Locate the cell with the specified text and output its (x, y) center coordinate. 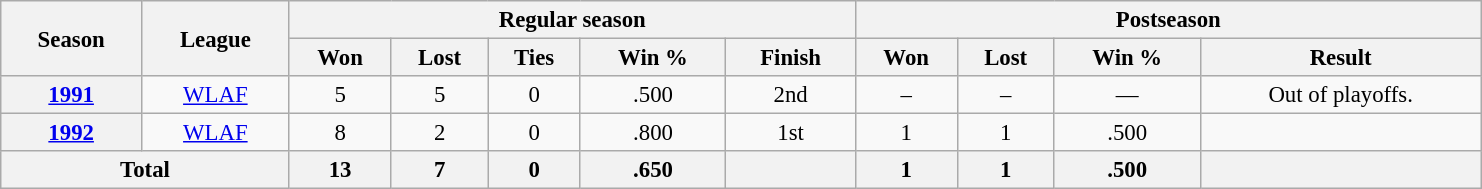
1992 (72, 133)
Result (1340, 58)
13 (340, 170)
Season (72, 38)
8 (340, 133)
Regular season (572, 20)
1st (790, 133)
.800 (653, 133)
7 (440, 170)
1991 (72, 95)
.650 (653, 170)
Out of playoffs. (1340, 95)
2 (440, 133)
Postseason (1168, 20)
— (1127, 95)
Ties (534, 58)
League (216, 38)
Total (145, 170)
2nd (790, 95)
Finish (790, 58)
